Search for the cell housing the specified text and yield its [x, y] center coordinate. 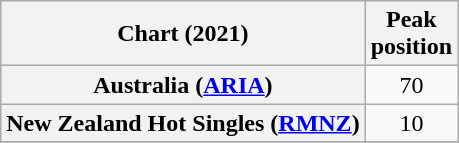
New Zealand Hot Singles (RMNZ) [183, 123]
10 [411, 123]
Australia (ARIA) [183, 85]
70 [411, 85]
Peakposition [411, 34]
Chart (2021) [183, 34]
